Capture the cell that displays the provided text and extract its (X, Y) central coordinate. 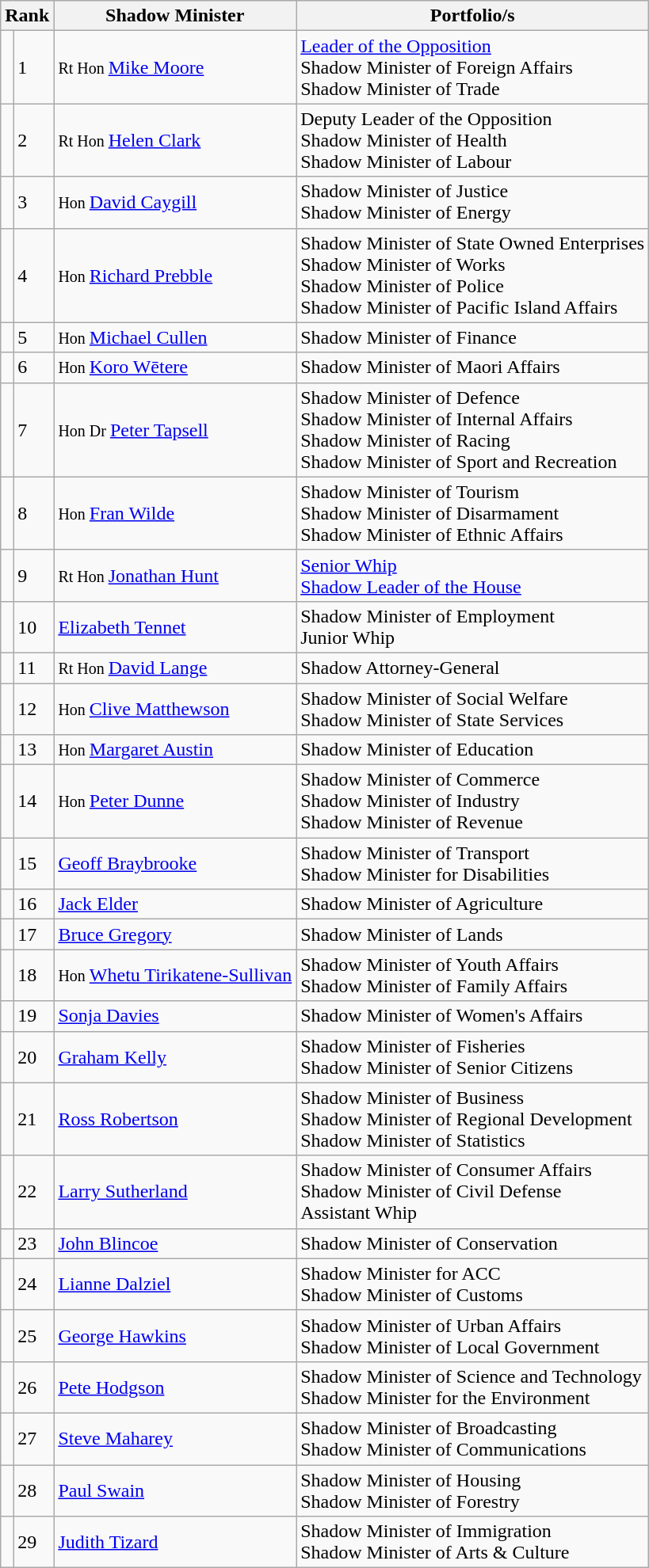
Elizabeth Tennet (175, 627)
Graham Kelly (175, 1056)
Judith Tizard (175, 1543)
Hon Clive Matthewson (175, 708)
Lianne Dalziel (175, 1284)
25 (33, 1335)
26 (33, 1387)
Steve Maharey (175, 1438)
9 (33, 575)
John Blincoe (175, 1243)
Shadow Minister for ACCShadow Minister of Customs (472, 1284)
29 (33, 1543)
6 (33, 367)
23 (33, 1243)
Jack Elder (175, 904)
Geoff Braybrooke (175, 863)
Portfolio/s (472, 16)
Shadow Minister of Finance (472, 337)
27 (33, 1438)
16 (33, 904)
Leader of the OppositionShadow Minister of Foreign AffairsShadow Minister of Trade (472, 67)
Shadow Minister of CommerceShadow Minister of IndustryShadow Minister of Revenue (472, 801)
3 (33, 203)
Shadow Minister of Lands (472, 934)
Shadow Attorney-General (472, 668)
Hon Peter Dunne (175, 801)
24 (33, 1284)
Shadow Minister of Women's Affairs (472, 1016)
Hon Margaret Austin (175, 750)
Senior WhipShadow Leader of the House (472, 575)
Shadow Minister of TourismShadow Minister of DisarmamentShadow Minister of Ethnic Affairs (472, 513)
Shadow Minister (175, 16)
Hon David Caygill (175, 203)
Hon Dr Peter Tapsell (175, 429)
Shadow Minister of EmploymentJunior Whip (472, 627)
20 (33, 1056)
17 (33, 934)
1 (33, 67)
Sonja Davies (175, 1016)
Paul Swain (175, 1490)
Shadow Minister of Maori Affairs (472, 367)
Shadow Minister of Conservation (472, 1243)
Shadow Minister of BusinessShadow Minister of Regional DevelopmentShadow Minister of Statistics (472, 1119)
Shadow Minister of Social WelfareShadow Minister of State Services (472, 708)
5 (33, 337)
14 (33, 801)
Shadow Minister of DefenceShadow Minister of Internal AffairsShadow Minister of RacingShadow Minister of Sport and Recreation (472, 429)
8 (33, 513)
Larry Sutherland (175, 1192)
Rt Hon David Lange (175, 668)
Shadow Minister of Education (472, 750)
Bruce Gregory (175, 934)
15 (33, 863)
Rt Hon Jonathan Hunt (175, 575)
Shadow Minister of ImmigrationShadow Minister of Arts & Culture (472, 1543)
21 (33, 1119)
11 (33, 668)
Shadow Minister of TransportShadow Minister for Disabilities (472, 863)
Ross Robertson (175, 1119)
Hon Richard Prebble (175, 276)
Hon Fran Wilde (175, 513)
18 (33, 976)
Shadow Minister of Science and TechnologyShadow Minister for the Environment (472, 1387)
Shadow Minister of Urban AffairsShadow Minister of Local Government (472, 1335)
10 (33, 627)
28 (33, 1490)
George Hawkins (175, 1335)
Shadow Minister of FisheriesShadow Minister of Senior Citizens (472, 1056)
4 (33, 276)
13 (33, 750)
Hon Koro Wētere (175, 367)
Shadow Minister of State Owned EnterprisesShadow Minister of WorksShadow Minister of PoliceShadow Minister of Pacific Island Affairs (472, 276)
Rank (27, 16)
Shadow Minister of JusticeShadow Minister of Energy (472, 203)
Shadow Minister of BroadcastingShadow Minister of Communications (472, 1438)
Hon Michael Cullen (175, 337)
7 (33, 429)
Rt Hon Mike Moore (175, 67)
19 (33, 1016)
Shadow Minister of Consumer AffairsShadow Minister of Civil DefenseAssistant Whip (472, 1192)
Pete Hodgson (175, 1387)
Shadow Minister of Youth AffairsShadow Minister of Family Affairs (472, 976)
12 (33, 708)
Shadow Minister of HousingShadow Minister of Forestry (472, 1490)
Rt Hon Helen Clark (175, 140)
Hon Whetu Tirikatene-Sullivan (175, 976)
Shadow Minister of Agriculture (472, 904)
2 (33, 140)
Deputy Leader of the OppositionShadow Minister of HealthShadow Minister of Labour (472, 140)
22 (33, 1192)
